Find where the given text appears and provide that cell's center as [X, Y] coordinate. 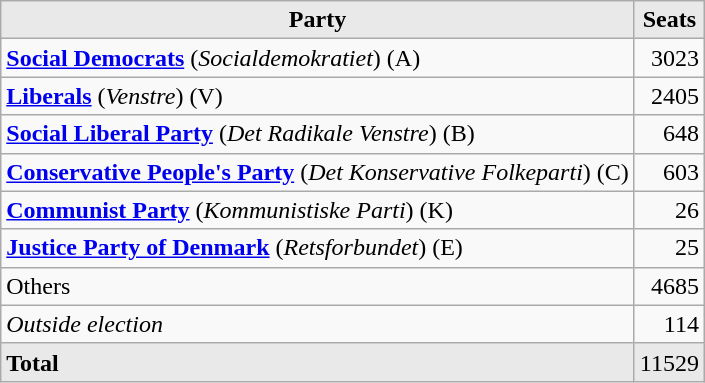
Seats [669, 20]
Total [318, 362]
Party [318, 20]
Outside election [318, 324]
3023 [669, 58]
25 [669, 248]
Justice Party of Denmark (Retsforbundet) (E) [318, 248]
26 [669, 210]
114 [669, 324]
Communist Party (Kommunistiske Parti) (K) [318, 210]
Liberals (Venstre) (V) [318, 96]
4685 [669, 286]
Others [318, 286]
Conservative People's Party (Det Konservative Folkeparti) (C) [318, 172]
Social Liberal Party (Det Radikale Venstre) (B) [318, 134]
603 [669, 172]
11529 [669, 362]
2405 [669, 96]
Social Democrats (Socialdemokratiet) (A) [318, 58]
648 [669, 134]
